Determine the [X, Y] coordinate at the center of the cell enclosing the given text.  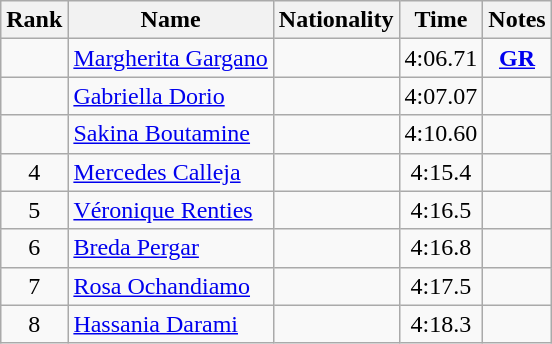
Margherita Gargano [170, 58]
Hassania Darami [170, 324]
4:18.3 [441, 324]
GR [517, 58]
Breda Pergar [170, 248]
Name [170, 20]
4:15.4 [441, 172]
Sakina Boutamine [170, 134]
Gabriella Dorio [170, 96]
Notes [517, 20]
4:06.71 [441, 58]
4:07.07 [441, 96]
7 [34, 286]
4:16.5 [441, 210]
4 [34, 172]
4:16.8 [441, 248]
Rank [34, 20]
Véronique Renties [170, 210]
Time [441, 20]
4:17.5 [441, 286]
5 [34, 210]
Nationality [336, 20]
Mercedes Calleja [170, 172]
6 [34, 248]
4:10.60 [441, 134]
Rosa Ochandiamo [170, 286]
8 [34, 324]
